Determine the (X, Y) coordinate at the center of the cell enclosing the given text.  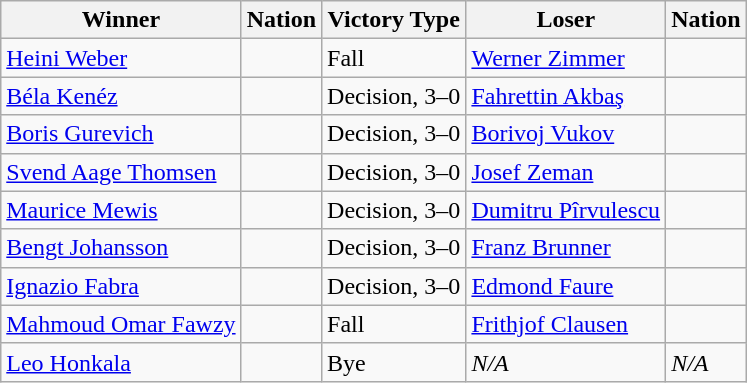
Maurice Mewis (121, 210)
Mahmoud Omar Fawzy (121, 324)
Fahrettin Akbaş (566, 96)
Bye (394, 362)
Loser (566, 20)
Boris Gurevich (121, 134)
Ignazio Fabra (121, 286)
Frithjof Clausen (566, 324)
Werner Zimmer (566, 58)
Edmond Faure (566, 286)
Leo Honkala (121, 362)
Josef Zeman (566, 172)
Bengt Johansson (121, 248)
Victory Type (394, 20)
Svend Aage Thomsen (121, 172)
Franz Brunner (566, 248)
Dumitru Pîrvulescu (566, 210)
Winner (121, 20)
Béla Kenéz (121, 96)
Borivoj Vukov (566, 134)
Heini Weber (121, 58)
